Locate the cell with the specified text and output its (x, y) center coordinate. 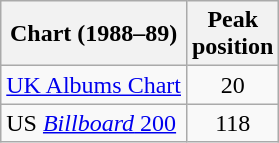
Peakposition (232, 34)
US Billboard 200 (94, 123)
20 (232, 85)
Chart (1988–89) (94, 34)
UK Albums Chart (94, 85)
118 (232, 123)
